From the cell containing the given text, extract its center point as (x, y) coordinate. 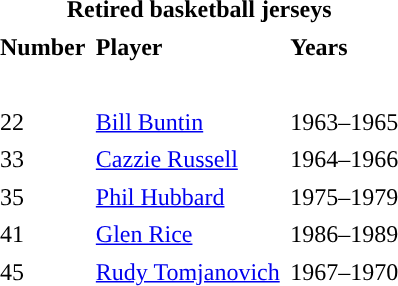
Phil Hubbard (188, 197)
Bill Buntin (188, 122)
Player (188, 47)
Glen Rice (188, 235)
Cazzie Russell (188, 159)
